Identify which cell holds the provided text, then report its (x, y) central coordinate. 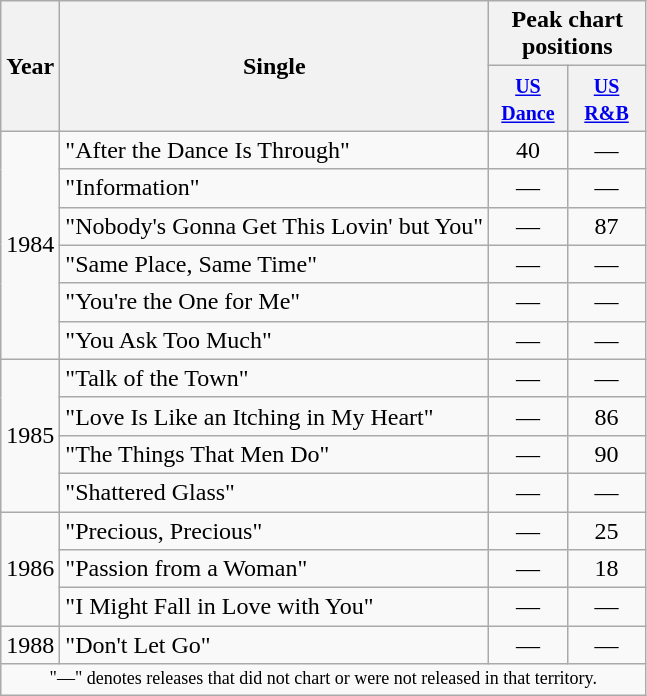
Year (30, 66)
― (606, 150)
Single (274, 66)
1986 (30, 569)
"Precious, Precious" (274, 531)
18 (606, 569)
86 (606, 416)
"After the Dance Is Through" (274, 150)
"—" denotes releases that did not chart or were not released in that territory. (324, 680)
1988 (30, 645)
"Talk of the Town" (274, 378)
"I Might Fall in Love with You" (274, 607)
25 (606, 531)
87 (606, 226)
US R&B (606, 98)
US Dance (528, 98)
1984 (30, 245)
"Shattered Glass" (274, 492)
40 (528, 150)
1985 (30, 435)
"You Ask Too Much" (274, 340)
"Love Is Like an Itching in My Heart" (274, 416)
90 (606, 454)
"Same Place, Same Time" (274, 264)
"The Things That Men Do" (274, 454)
Peak chart positions (568, 34)
"Nobody's Gonna Get This Lovin' but You" (274, 226)
"Don't Let Go" (274, 645)
"Passion from a Woman" (274, 569)
"Information" (274, 188)
"You're the One for Me" (274, 302)
